Return [X, Y] of the center of cell containing provided text 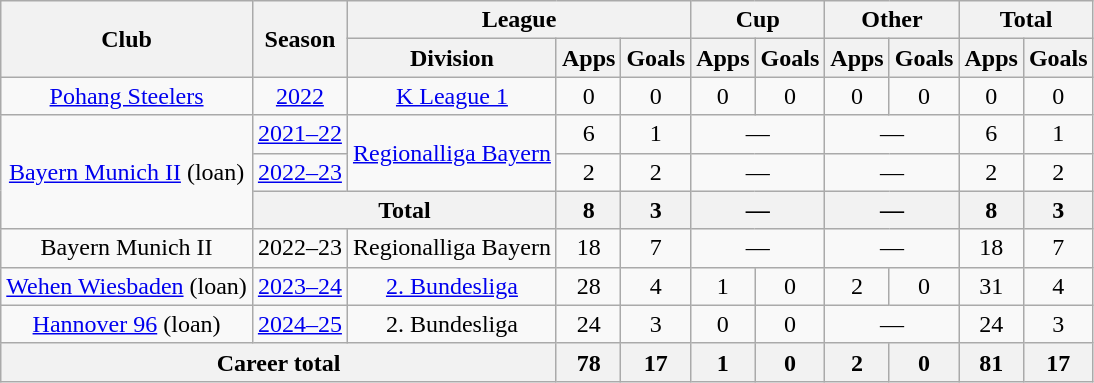
Season [300, 39]
Other [892, 20]
Hannover 96 (loan) [127, 324]
Wehen Wiesbaden (loan) [127, 286]
28 [588, 286]
2021–22 [300, 134]
Career total [279, 362]
K League 1 [452, 96]
2024–25 [300, 324]
Cup [758, 20]
78 [588, 362]
Bayern Munich II [127, 248]
2023–24 [300, 286]
Club [127, 39]
League [518, 20]
Pohang Steelers [127, 96]
81 [991, 362]
2022 [300, 96]
Division [452, 58]
31 [991, 286]
Bayern Munich II (loan) [127, 172]
